Scan for the cell matching the given text and deliver its [x, y] coordinate at center. 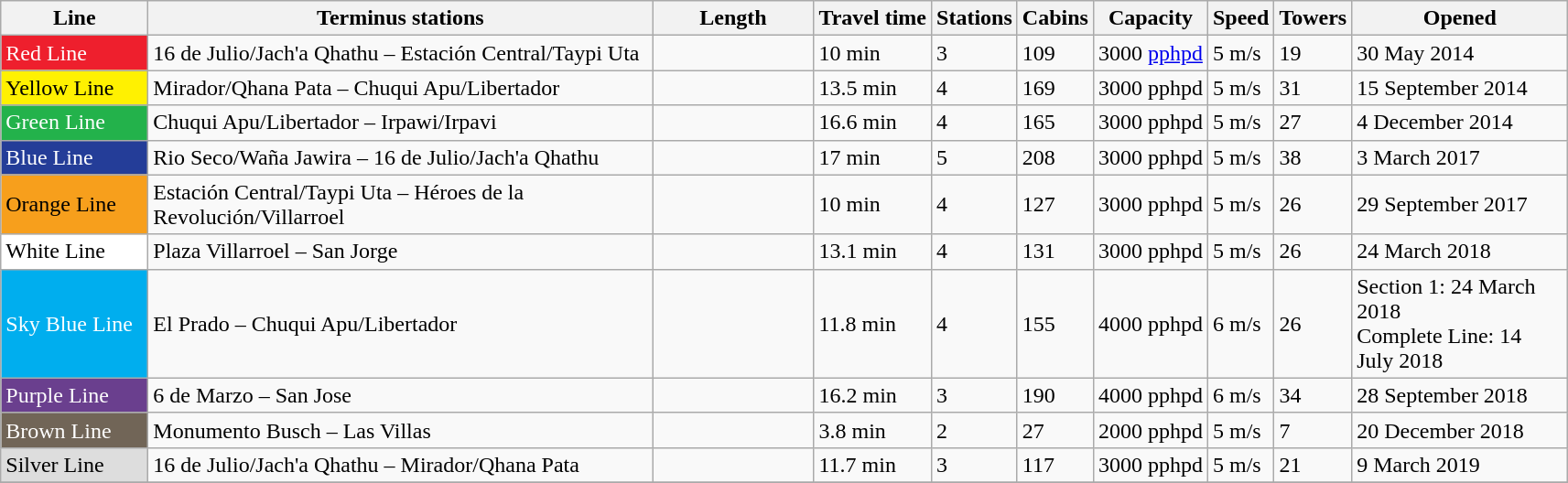
4 December 2014 [1460, 123]
Cabins [1054, 18]
Plaza Villarroel – San Jorge [401, 252]
Length [733, 18]
Stations [975, 18]
Line [75, 18]
208 [1054, 157]
155 [1054, 324]
131 [1054, 252]
16.2 min [873, 395]
7 [1313, 430]
Chuqui Apu/Libertador – Irpawi/Irpavi [401, 123]
109 [1054, 53]
13.1 min [873, 252]
13.5 min [873, 88]
11.8 min [873, 324]
19 [1313, 53]
34 [1313, 395]
165 [1054, 123]
16.6 min [873, 123]
Silver Line [75, 465]
Section 1: 24 March 2018Complete Line: 14 July 2018 [1460, 324]
Green Line [75, 123]
Blue Line [75, 157]
Yellow Line [75, 88]
15 September 2014 [1460, 88]
Purple Line [75, 395]
38 [1313, 157]
20 December 2018 [1460, 430]
6 de Marzo – San Jose [401, 395]
21 [1313, 465]
White Line [75, 252]
127 [1054, 205]
Monumento Busch – Las Villas [401, 430]
El Prado – Chuqui Apu/Libertador [401, 324]
Opened [1460, 18]
17 min [873, 157]
28 September 2018 [1460, 395]
Mirador/Qhana Pata – Chuqui Apu/Libertador [401, 88]
9 March 2019 [1460, 465]
Orange Line [75, 205]
Travel time [873, 18]
Red Line [75, 53]
Sky Blue Line [75, 324]
16 de Julio/Jach'a Qhathu – Estación Central/Taypi Uta [401, 53]
24 March 2018 [1460, 252]
2000 pphpd [1150, 430]
Towers [1313, 18]
5 [975, 157]
Estación Central/Taypi Uta – Héroes de la Revolución/Villarroel [401, 205]
31 [1313, 88]
16 de Julio/Jach'a Qhathu – Mirador/Qhana Pata [401, 465]
29 September 2017 [1460, 205]
30 May 2014 [1460, 53]
Brown Line [75, 430]
3.8 min [873, 430]
Rio Seco/Waña Jawira – 16 de Julio/Jach'a Qhathu [401, 157]
Speed [1240, 18]
3 March 2017 [1460, 157]
117 [1054, 465]
169 [1054, 88]
Capacity [1150, 18]
Terminus stations [401, 18]
2 [975, 430]
11.7 min [873, 465]
190 [1054, 395]
